Find where the given text appears and provide that cell's center as [x, y] coordinate. 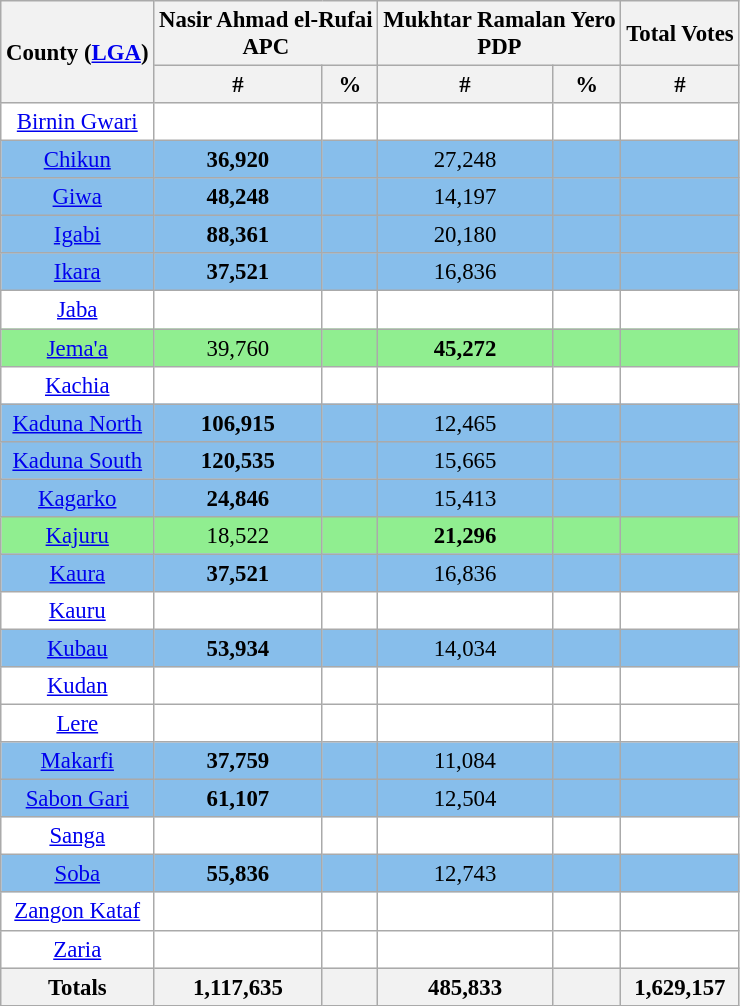
12,743 [465, 874]
Kubau [78, 648]
Sabon Gari [78, 799]
County (LGA) [78, 52]
27,248 [465, 160]
Makarfi [78, 761]
Mukhtar Ramalan YeroPDP [500, 34]
Zangon Kataf [78, 912]
Sanga [78, 836]
1,629,157 [680, 987]
106,915 [238, 423]
53,934 [238, 648]
14,197 [465, 197]
Total Votes [680, 34]
Chikun [78, 160]
Kachia [78, 385]
24,846 [238, 498]
14,034 [465, 648]
11,084 [465, 761]
Kagarko [78, 498]
Kauru [78, 611]
Birnin Gwari [78, 122]
88,361 [238, 235]
Kaura [78, 573]
Zaria [78, 949]
21,296 [465, 536]
61,107 [238, 799]
Kaduna South [78, 460]
39,760 [238, 348]
Igabi [78, 235]
Kajuru [78, 536]
20,180 [465, 235]
Kaduna North [78, 423]
Ikara [78, 273]
36,920 [238, 160]
12,504 [465, 799]
Kudan [78, 686]
485,833 [465, 987]
12,465 [465, 423]
18,522 [238, 536]
15,413 [465, 498]
48,248 [238, 197]
Lere [78, 724]
120,535 [238, 460]
Giwa [78, 197]
45,272 [465, 348]
Jema'a [78, 348]
55,836 [238, 874]
Jaba [78, 310]
37,759 [238, 761]
Totals [78, 987]
15,665 [465, 460]
Soba [78, 874]
Nasir Ahmad el-RufaiAPC [266, 34]
1,117,635 [238, 987]
